Output the (x, y) coordinate of the center of the cell containing the given text.  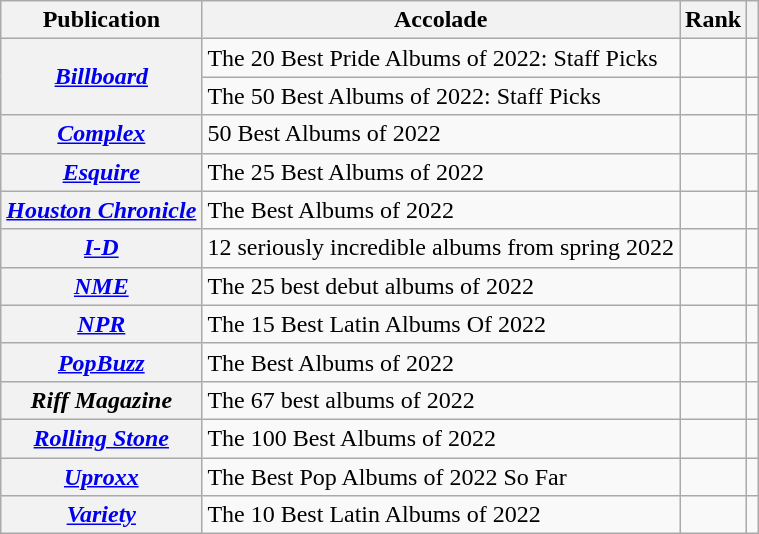
The Best Pop Albums of 2022 So Far (441, 477)
The 25 best debut albums of 2022 (441, 286)
The 50 Best Albums of 2022: Staff Picks (441, 96)
The 15 Best Latin Albums Of 2022 (441, 324)
Rolling Stone (102, 438)
I-D (102, 248)
Riff Magazine (102, 400)
The 25 Best Albums of 2022 (441, 172)
Houston Chronicle (102, 210)
PopBuzz (102, 362)
Billboard (102, 77)
50 Best Albums of 2022 (441, 134)
NPR (102, 324)
The 10 Best Latin Albums of 2022 (441, 515)
Variety (102, 515)
Uproxx (102, 477)
12 seriously incredible albums from spring 2022 (441, 248)
The 67 best albums of 2022 (441, 400)
Accolade (441, 20)
The 100 Best Albums of 2022 (441, 438)
Publication (102, 20)
NME (102, 286)
Complex (102, 134)
Esquire (102, 172)
The 20 Best Pride Albums of 2022: Staff Picks (441, 58)
Rank (714, 20)
